Capture the cell that displays the provided text and extract its [X, Y] central coordinate. 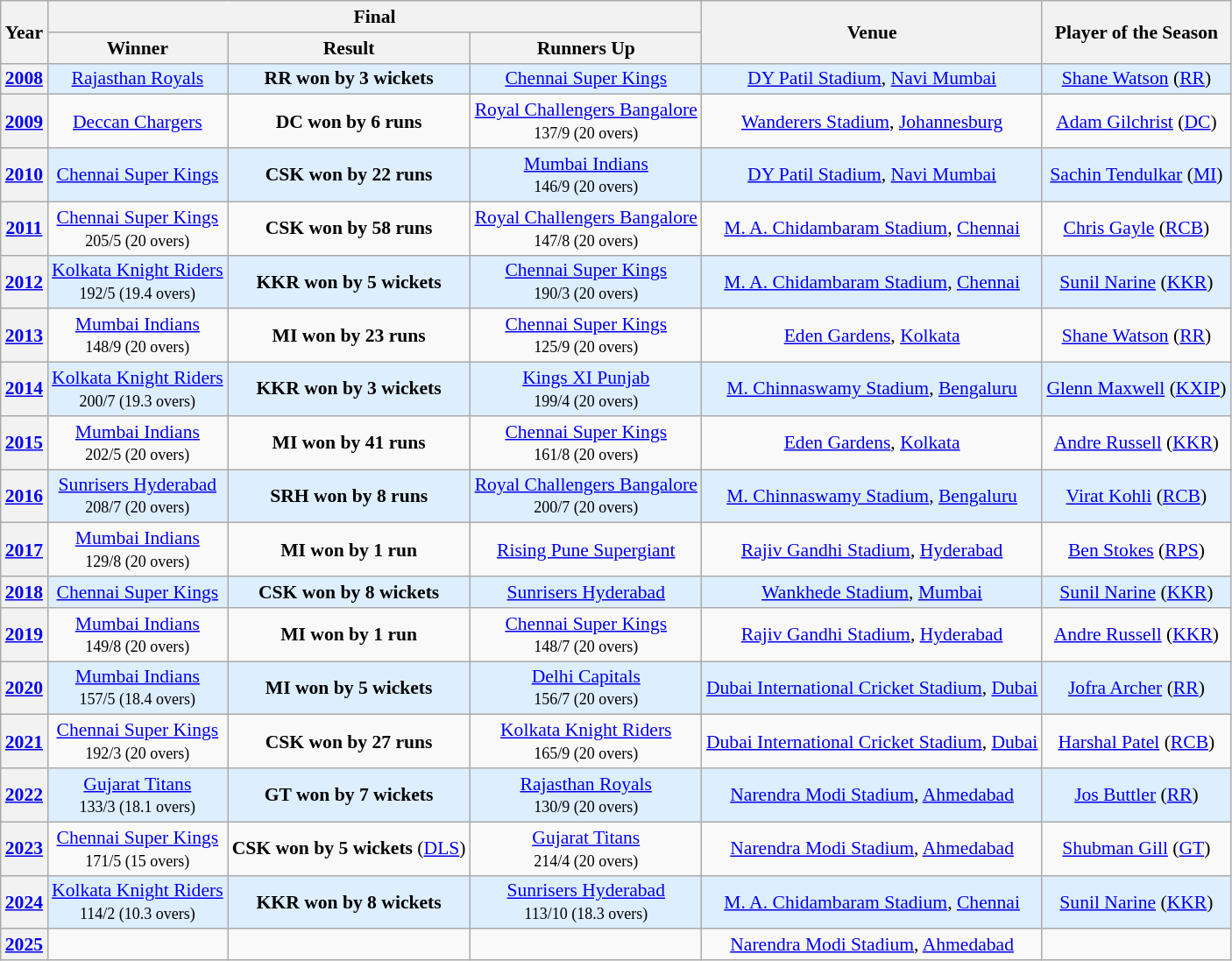
RR won by 3 wickets [349, 79]
Kolkata Knight Riders114/2 (10.3 overs) [138, 902]
Chennai Super Kings190/3 (20 overs) [586, 282]
Sunrisers Hyderabad [586, 592]
CSK won by 58 runs [349, 228]
MI won by 41 runs [349, 443]
2011 [25, 228]
2022 [25, 795]
Adam Gilchrist (DC) [1136, 121]
Harshal Patel (RCB) [1136, 741]
Delhi Capitals156/7 (20 overs) [586, 689]
Venue [872, 32]
Glenn Maxwell (KXIP) [1136, 389]
Mumbai Indians157/5 (18.4 overs) [138, 689]
Rajasthan Royals130/9 (20 overs) [586, 795]
Rising Pune Supergiant [586, 550]
2019 [25, 634]
Gujarat Titans214/4 (20 overs) [586, 848]
Gujarat Titans133/3 (18.1 overs) [138, 795]
GT won by 7 wickets [349, 795]
2018 [25, 592]
Kolkata Knight Riders165/9 (20 overs) [586, 741]
Royal Challengers Bangalore147/8 (20 overs) [586, 228]
Sunrisers Hyderabad208/7 (20 overs) [138, 496]
Sunrisers Hyderabad113/10 (18.3 overs) [586, 902]
2024 [25, 902]
2012 [25, 282]
MI won by 5 wickets [349, 689]
2015 [25, 443]
Shubman Gill (GT) [1136, 848]
Royal Challengers Bangalore137/9 (20 overs) [586, 121]
2008 [25, 79]
MI won by 23 runs [349, 336]
2020 [25, 689]
Kolkata Knight Riders192/5 (19.4 overs) [138, 282]
Deccan Chargers [138, 121]
Rajasthan Royals [138, 79]
KKR won by 3 wickets [349, 389]
Runners Up [586, 48]
2023 [25, 848]
Chennai Super Kings161/8 (20 overs) [586, 443]
Chennai Super Kings148/7 (20 overs) [586, 634]
CSK won by 8 wickets [349, 592]
2010 [25, 175]
Royal Challengers Bangalore200/7 (20 overs) [586, 496]
DC won by 6 runs [349, 121]
CSK won by 22 runs [349, 175]
2013 [25, 336]
Player of the Season [1136, 32]
KKR won by 5 wickets [349, 282]
Kings XI Punjab199/4 (20 overs) [586, 389]
Sachin Tendulkar (MI) [1136, 175]
SRH won by 8 runs [349, 496]
2021 [25, 741]
Ben Stokes (RPS) [1136, 550]
CSK won by 27 runs [349, 741]
Wankhede Stadium, Mumbai [872, 592]
Jofra Archer (RR) [1136, 689]
Chris Gayle (RCB) [1136, 228]
2017 [25, 550]
Chennai Super Kings192/3 (20 overs) [138, 741]
2016 [25, 496]
Chennai Super Kings171/5 (15 overs) [138, 848]
Mumbai Indians146/9 (20 overs) [586, 175]
Mumbai Indians202/5 (20 overs) [138, 443]
2014 [25, 389]
Jos Buttler (RR) [1136, 795]
Year [25, 32]
CSK won by 5 wickets (DLS) [349, 848]
KKR won by 8 wickets [349, 902]
Chennai Super Kings205/5 (20 overs) [138, 228]
Chennai Super Kings125/9 (20 overs) [586, 336]
Mumbai Indians149/8 (20 overs) [138, 634]
Winner [138, 48]
2025 [25, 945]
Kolkata Knight Riders200/7 (19.3 overs) [138, 389]
Virat Kohli (RCB) [1136, 496]
Wanderers Stadium, Johannesburg [872, 121]
Final [375, 17]
2009 [25, 121]
Mumbai Indians148/9 (20 overs) [138, 336]
Mumbai Indians129/8 (20 overs) [138, 550]
Result [349, 48]
